Pinpoint the cell where the given text exists, returning its [x, y] midpoint coordinate. 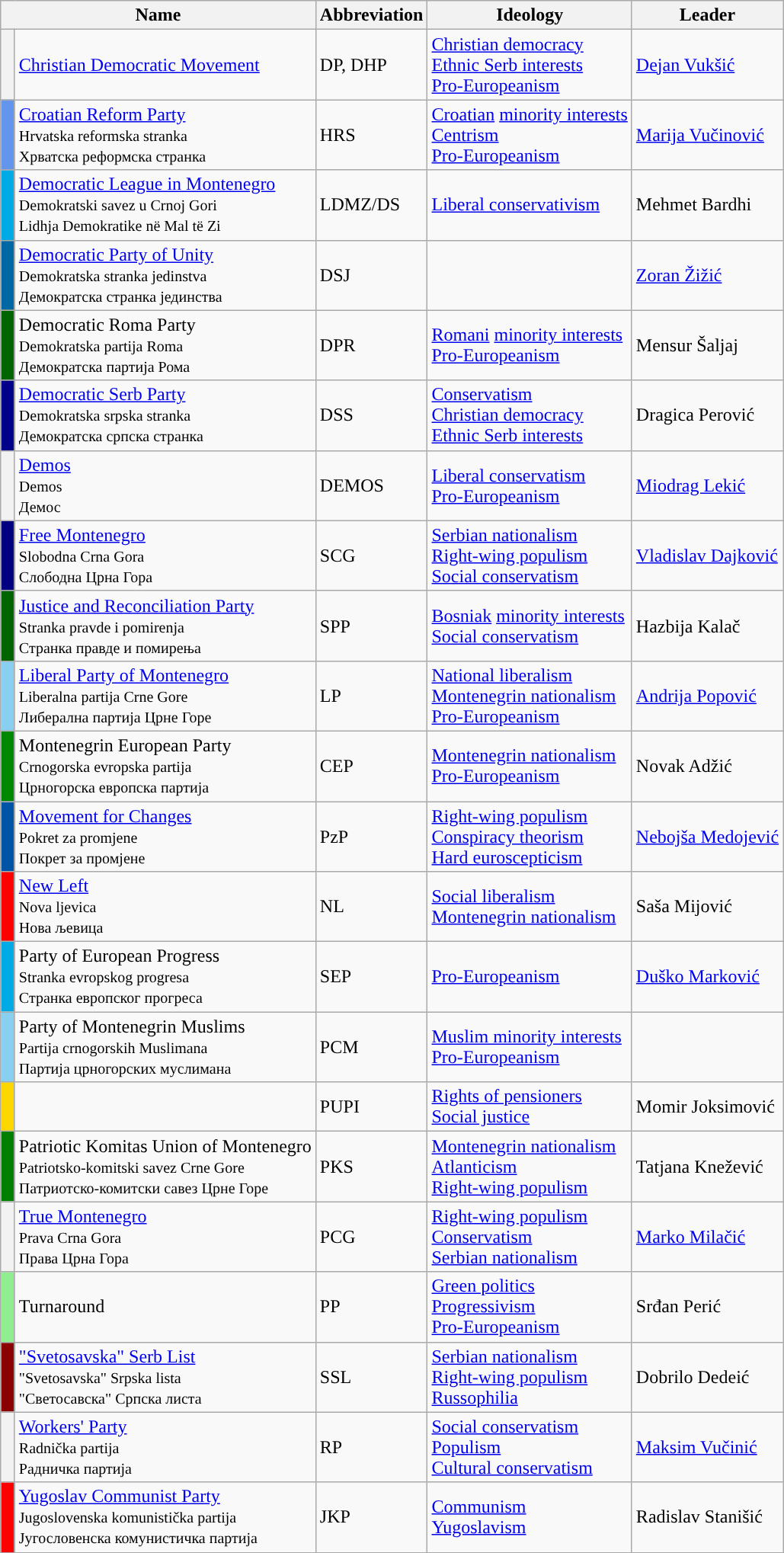
SSL [372, 1377]
Green politicsProgressivismPro-Europeanism [530, 1307]
Liberal Party of MontenegroLiberalna partija Crne GoreЛиберална партија Црне Горе [165, 696]
Vladislav Dajković [707, 556]
Rights of pensionersSocial justice [530, 1106]
Saša Mijović [707, 907]
SEP [372, 977]
Abbreviation [372, 15]
Dejan Vukšić [707, 65]
Serbian nationalismRight-wing populismRussophilia [530, 1377]
Hazbija Kalač [707, 626]
Mehmet Bardhi [707, 205]
Christian democracyEthnic Serb interestsPro-Europeanism [530, 65]
Serbian nationalismRight-wing populismSocial conservatism [530, 556]
RP [372, 1447]
LDMZ/DS [372, 205]
Mensur Šaljaj [707, 345]
JKP [372, 1517]
ConservatismChristian democracyEthnic Serb interests [530, 415]
Free MontenegroSlobodna Crna GoraСлободна Црнa Горa [165, 556]
SPP [372, 626]
PP [372, 1307]
Leader [707, 15]
CEP [372, 766]
Dobrilo Dedeić [707, 1377]
Maksim Vučinić [707, 1447]
Romani minority interestsPro-Europeanism [530, 345]
HRS [372, 135]
DEMOS [372, 485]
LP [372, 696]
Right-wing populismConspiracy theorismHard euroscepticism [530, 837]
PUPI [372, 1106]
Novak Adžić [707, 766]
Montenegrin nationalismAtlanticismRight-wing populism [530, 1167]
Pro-Europeanism [530, 977]
PCM [372, 1047]
Duško Marković [707, 977]
Christian Democratic Movement [165, 65]
Democratic Roma PartyDemokratska partija RomaДемократска партија Рома [165, 345]
Muslim minority interestsPro-Europeanism [530, 1047]
Tatjana Knežević [707, 1167]
Bosniak minority interestsSocial conservatism [530, 626]
Ideology [530, 15]
Marko Milačić [707, 1237]
Yugoslav Communist PartyJugoslovenska komunistička partijaЈугословенска комунистичка партија [165, 1517]
Radislav Stanišić [707, 1517]
Dragica Perović [707, 415]
New LeftNova ljevicaНова љевица [165, 907]
Montenegrin European PartyCrnogorska evropska partijaЦрногорска европска партија [165, 766]
Nebojša Medojević [707, 837]
Justice and Reconciliation PartyStranka pravde i pomirenjaСтранка правде и помирења [165, 626]
Turnaround [165, 1307]
"Svetosavska" Serb List"Svetosavska" Srpska lista"Светосавска" Српска листа [165, 1377]
Miodrag Lekić [707, 485]
True MontenegroPrava Crna GoraПрава Црна Горa [165, 1237]
Croatian minority interestsCentrismPro-Europeanism [530, 135]
DP, DHP [372, 65]
Marija Vučinović [707, 135]
DSS [372, 415]
Democratic Party of UnityDemokratska stranka jedinstvaДемократска странка јединства [165, 275]
NL [372, 907]
Croatian Reform PartyHrvatska reformska strankaХрватска pеформска странка [165, 135]
Liberal conservativism [530, 205]
Liberal conservatismPro-Europeanism [530, 485]
Democratic League in MontenegroDemokratski savez u Crnoj GoriLidhja Demokratike në Mal të Zi [165, 205]
DPR [372, 345]
Party of European ProgressStranka evropskog progresaСтранка европског прогреса [165, 977]
Srđan Perić [707, 1307]
CommunismYugoslavism [530, 1517]
Zoran Žižić [707, 275]
Movement for ChangesPokret za promjeneПокрет за промјене [165, 837]
Momir Joksimović [707, 1106]
Party of Montenegrin MuslimsPartija crnogorskih MuslimanaПартија црногорских муслимана [165, 1047]
Democratic Serb PartyDemokratska srpska strankaДемократска српска странка [165, 415]
DemosDemosДемос [165, 485]
Workers' PartyRadnička partijaРадничка партија [165, 1447]
Andrija Popović [707, 696]
Montenegrin nationalismPro-Europeanism [530, 766]
PCG [372, 1237]
DSJ [372, 275]
SCG [372, 556]
Name [158, 15]
Right-wing populismConservatismSerbian nationalism [530, 1237]
PKS [372, 1167]
PzP [372, 837]
National liberalismMontenegrin nationalismPro-Europeanism [530, 696]
Social liberalismMontenegrin nationalism [530, 907]
Patriotic Komitas Union of MontenegroPatriotsko-komitski savez Crne GoreПатриотско-комитски савез Црне Горе [165, 1167]
Social conservatismPopulismCultural conservatism [530, 1447]
